Output the (x, y) coordinate of the center of the cell containing the given text.  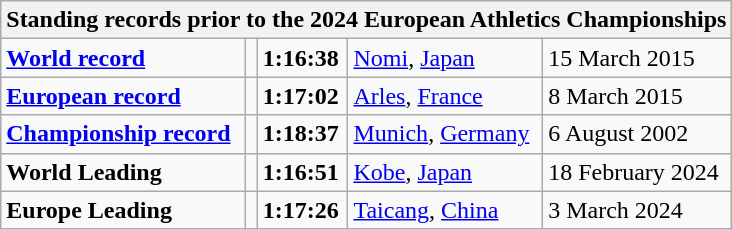
Taicang, China (446, 210)
Nomi, Japan (446, 58)
Munich, Germany (446, 134)
1:17:26 (302, 210)
1:18:37 (302, 134)
World Leading (124, 172)
15 March 2015 (638, 58)
Standing records prior to the 2024 European Athletics Championships (366, 20)
6 August 2002 (638, 134)
European record (124, 96)
Europe Leading (124, 210)
World record (124, 58)
1:17:02 (302, 96)
1:16:51 (302, 172)
1:16:38 (302, 58)
8 March 2015 (638, 96)
Championship record (124, 134)
Kobe, Japan (446, 172)
Arles, France (446, 96)
3 March 2024 (638, 210)
18 February 2024 (638, 172)
